From the cell containing the given text, extract its center point as (x, y) coordinate. 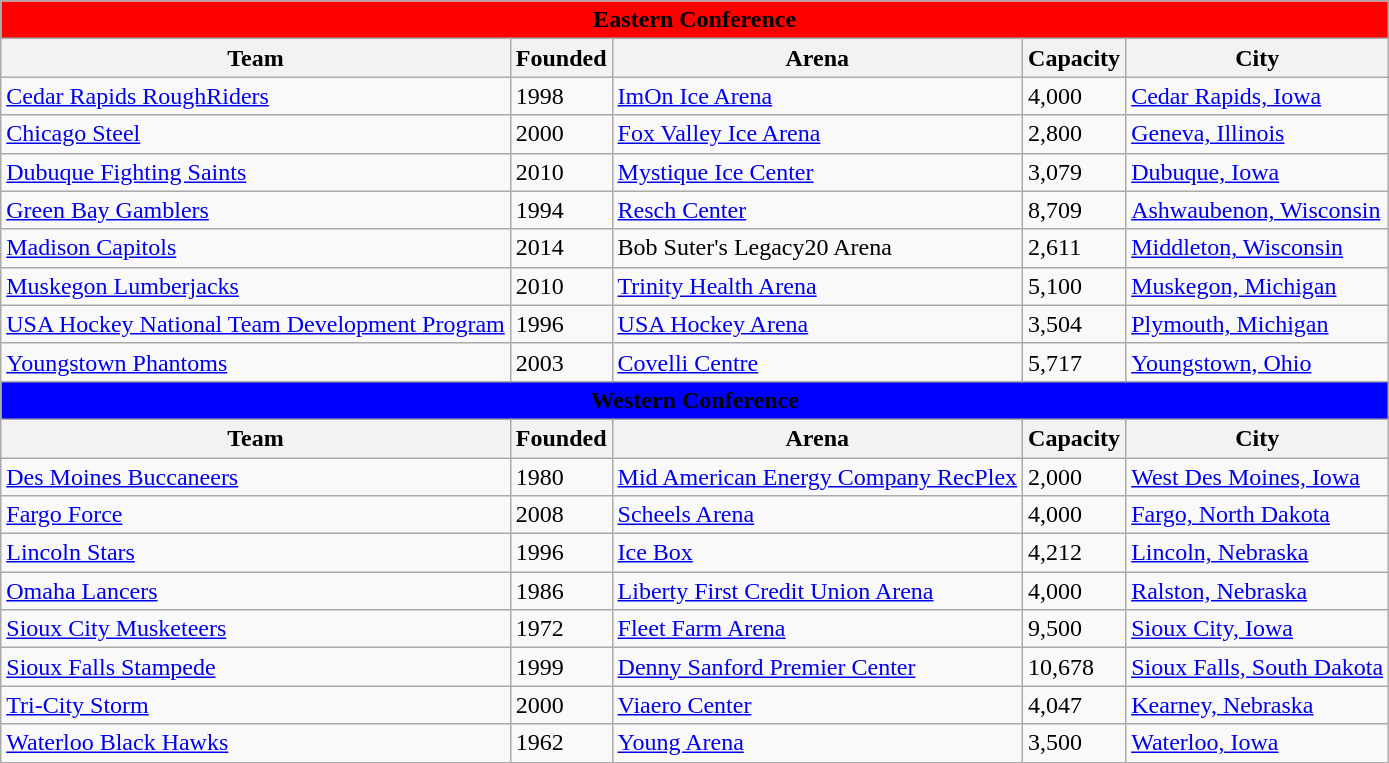
Liberty First Credit Union Arena (818, 591)
Ashwaubenon, Wisconsin (1258, 210)
Bob Suter's Legacy20 Arena (818, 248)
Scheels Arena (818, 515)
Lincoln, Nebraska (1258, 553)
3,504 (1074, 324)
Mid American Energy Company RecPlex (818, 477)
Western Conference (695, 400)
9,500 (1074, 629)
8,709 (1074, 210)
Denny Sanford Premier Center (818, 667)
Resch Center (818, 210)
Sioux Falls, South Dakota (1258, 667)
Middleton, Wisconsin (1258, 248)
10,678 (1074, 667)
Cedar Rapids RoughRiders (256, 96)
Sioux City Musketeers (256, 629)
Omaha Lancers (256, 591)
5,717 (1074, 362)
Muskegon, Michigan (1258, 286)
Waterloo, Iowa (1258, 743)
1999 (561, 667)
Fargo, North Dakota (1258, 515)
Geneva, Illinois (1258, 134)
2,000 (1074, 477)
Plymouth, Michigan (1258, 324)
Madison Capitols (256, 248)
Covelli Centre (818, 362)
Muskegon Lumberjacks (256, 286)
Waterloo Black Hawks (256, 743)
2,611 (1074, 248)
Eastern Conference (695, 20)
Chicago Steel (256, 134)
Tri-City Storm (256, 705)
Dubuque Fighting Saints (256, 172)
Lincoln Stars (256, 553)
Sioux Falls Stampede (256, 667)
Trinity Health Arena (818, 286)
Youngstown, Ohio (1258, 362)
2003 (561, 362)
Ice Box (818, 553)
Cedar Rapids, Iowa (1258, 96)
Kearney, Nebraska (1258, 705)
4,047 (1074, 705)
1972 (561, 629)
2008 (561, 515)
3,500 (1074, 743)
3,079 (1074, 172)
2014 (561, 248)
Green Bay Gamblers (256, 210)
1980 (561, 477)
USA Hockey National Team Development Program (256, 324)
Des Moines Buccaneers (256, 477)
ImOn Ice Arena (818, 96)
5,100 (1074, 286)
2,800 (1074, 134)
Sioux City, Iowa (1258, 629)
Ralston, Nebraska (1258, 591)
1986 (561, 591)
1962 (561, 743)
4,212 (1074, 553)
Dubuque, Iowa (1258, 172)
1994 (561, 210)
Youngstown Phantoms (256, 362)
Fargo Force (256, 515)
Young Arena (818, 743)
Viaero Center (818, 705)
1998 (561, 96)
Mystique Ice Center (818, 172)
West Des Moines, Iowa (1258, 477)
Fleet Farm Arena (818, 629)
USA Hockey Arena (818, 324)
Fox Valley Ice Arena (818, 134)
